For the text-containing cell, return its midpoint in (x, y) coordinate format. 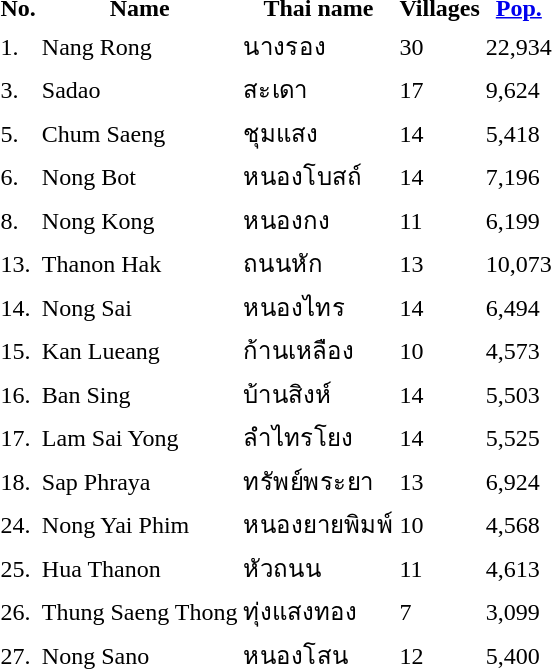
หนองไทร (318, 307)
Chum Saeng (140, 133)
สะเดา (318, 90)
Nong Kong (140, 220)
Kan Lueang (140, 350)
Nong Sai (140, 307)
ชุมแสง (318, 133)
Nong Yai Phim (140, 524)
Thung Saeng Thong (140, 612)
Hua Thanon (140, 568)
Lam Sai Yong (140, 438)
Sadao (140, 90)
หนองกง (318, 220)
30 (440, 46)
17 (440, 90)
หนองยายพิมพ์ (318, 524)
ก้านเหลือง (318, 350)
Nang Rong (140, 46)
Thanon Hak (140, 264)
หัวถนน (318, 568)
นางรอง (318, 46)
ลำไทรโยง (318, 438)
Sap Phraya (140, 481)
ทรัพย์พระยา (318, 481)
ถนนหัก (318, 264)
ทุ่งแสงทอง (318, 612)
7 (440, 612)
บ้านสิงห์ (318, 394)
หนองโบสถ์ (318, 176)
Nong Bot (140, 176)
Ban Sing (140, 394)
